Pinpoint the cell where the given text exists, returning its (X, Y) midpoint coordinate. 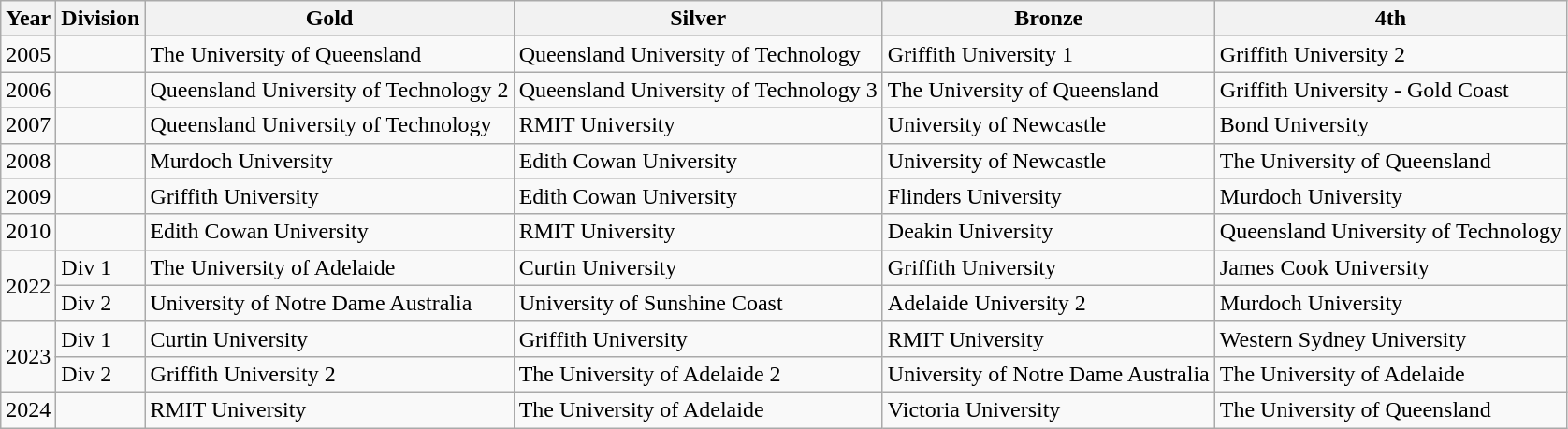
Flinders University (1048, 196)
Queensland University of Technology 3 (698, 90)
2005 (28, 54)
Gold (329, 19)
2022 (28, 285)
4th (1390, 19)
Bond University (1390, 125)
James Cook University (1390, 267)
Adelaide University 2 (1048, 303)
Griffith University - Gold Coast (1390, 90)
2009 (28, 196)
The University of Adelaide 2 (698, 374)
Deakin University (1048, 232)
2006 (28, 90)
2024 (28, 409)
Victoria University (1048, 409)
University of Sunshine Coast (698, 303)
2007 (28, 125)
2023 (28, 356)
Queensland University of Technology 2 (329, 90)
Division (101, 19)
Year (28, 19)
Western Sydney University (1390, 338)
2008 (28, 161)
Bronze (1048, 19)
Silver (698, 19)
Griffith University 1 (1048, 54)
2010 (28, 232)
